Output the (x, y) coordinate of the center of the cell containing the given text.  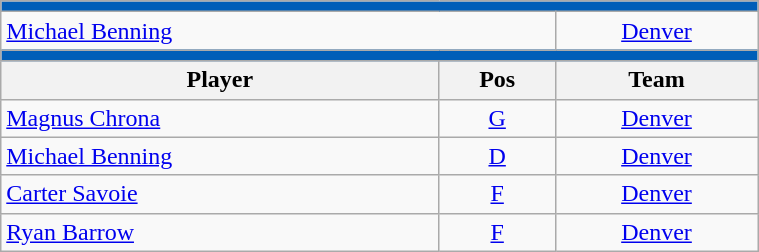
Player (220, 80)
G (497, 118)
Magnus Chrona (220, 118)
Team (656, 80)
Carter Savoie (220, 194)
Pos (497, 80)
D (497, 156)
Ryan Barrow (220, 232)
